Extract the (X, Y) coordinate from the center of the cell holding the provided text.  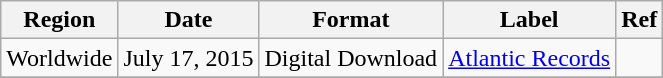
Ref (640, 20)
July 17, 2015 (188, 58)
Region (60, 20)
Label (530, 20)
Worldwide (60, 58)
Digital Download (351, 58)
Format (351, 20)
Atlantic Records (530, 58)
Date (188, 20)
